Scan for the cell matching the given text and deliver its (X, Y) coordinate at center. 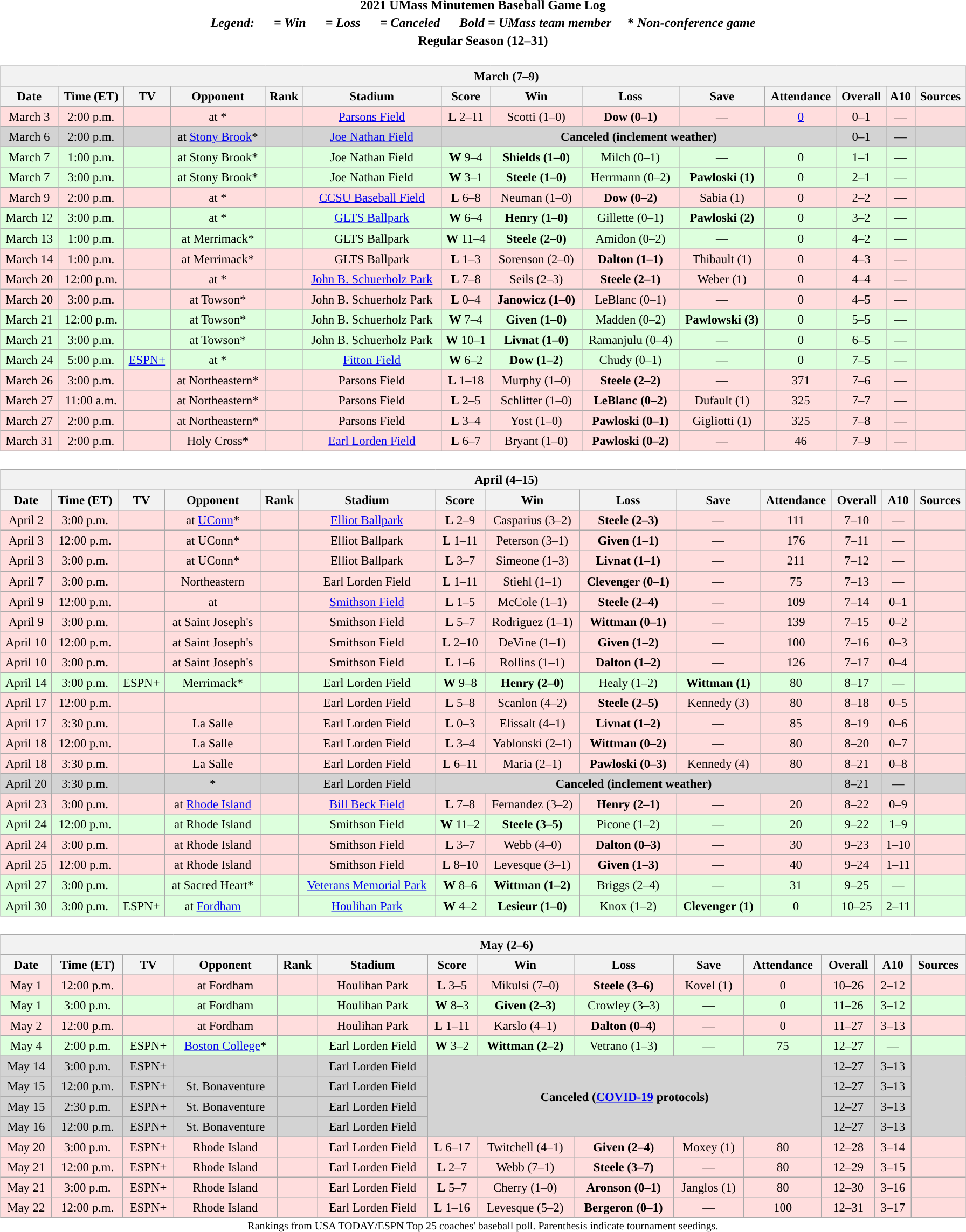
11–27 (848, 1025)
May 2 (26, 1025)
Given (2–3) (525, 1005)
Picone (1–2) (628, 824)
W 7–4 (466, 319)
W 10–1 (466, 340)
3–15 (893, 1167)
Sabia (1) (722, 198)
9–22 (857, 824)
Rollins (1–1) (533, 662)
Pawloski (1) (722, 177)
0–8 (898, 763)
W 6–4 (466, 218)
2–12 (893, 985)
March 24 (29, 360)
Henry (2–1) (628, 804)
Pawloski (0–3) (628, 763)
31 (796, 885)
Seils (2–3) (536, 279)
Thibault (1) (722, 259)
May 22 (26, 1208)
40 (796, 865)
Gillette (0–1) (630, 218)
Cherry (1–0) (525, 1188)
10–25 (857, 905)
March 14 (29, 259)
0–6 (898, 723)
Boston College* (225, 1046)
8–22 (857, 804)
3–14 (893, 1147)
Herrmann (0–2) (630, 177)
Scanlon (4–2) (533, 703)
Wittman (1–2) (533, 885)
371 (801, 380)
April 23 (26, 804)
L 1–6 (460, 662)
Dalton (0–4) (623, 1025)
Steele (3–6) (623, 985)
Dow (0–2) (630, 198)
9–23 (857, 845)
Fitton Field (372, 360)
Dalton (0–3) (628, 845)
Janglos (1) (708, 1188)
Gigliotti (1) (722, 421)
L 1–16 (452, 1208)
2–2 (861, 198)
May (2–6) (483, 945)
Merrimack* (213, 683)
Livnat (1–0) (536, 340)
7–17 (857, 662)
Schlitter (1–0) (536, 401)
Shields (1–0) (536, 157)
Wittman (1) (718, 683)
May 14 (26, 1066)
March 26 (29, 380)
3–12 (893, 1005)
11–26 (848, 1005)
Dufault (1) (722, 401)
Steele (2–4) (628, 602)
7–9 (861, 441)
7–15 (857, 622)
Twitchell (4–1) (525, 1147)
8–19 (857, 723)
30 (796, 845)
W 4–2 (460, 905)
2:30 p.m. (87, 1106)
1–11 (898, 865)
April (4–15) (483, 480)
Simeone (1–3) (533, 561)
Steele (2–2) (630, 380)
Given (1–3) (628, 865)
7–16 (857, 642)
126 (796, 662)
W 9–4 (466, 157)
8–18 (857, 703)
12–30 (848, 1188)
0–7 (898, 744)
6–5 (861, 340)
7–5 (861, 360)
Amidon (0–2) (630, 238)
139 (796, 622)
Henry (1–0) (536, 218)
Aronson (0–1) (623, 1188)
Steele (2–5) (628, 703)
Levesque (3–1) (533, 865)
12–31 (848, 1208)
Casparius (3–2) (533, 520)
85 (796, 723)
4–4 (861, 279)
8–20 (857, 744)
Crowley (3–3) (623, 1005)
CCSU Baseball Field (372, 198)
Clevenger (0–1) (628, 581)
April 25 (26, 865)
Dow (0–1) (630, 116)
March 9 (29, 198)
4–3 (861, 259)
Pawloski (2) (722, 218)
W 8–3 (452, 1005)
L 6–17 (452, 1147)
March (7–9) (483, 76)
W 3–1 (466, 177)
12–28 (848, 1147)
Bill Beck Field (367, 804)
1–9 (898, 824)
176 (796, 541)
Fernandez (3–2) (533, 804)
7–12 (857, 561)
109 (796, 602)
5:00 p.m. (91, 360)
DeVine (1–1) (533, 642)
Henry (2–0) (533, 683)
0–5 (898, 703)
at Sacred Heart* (213, 885)
March 12 (29, 218)
9–24 (857, 865)
Levesque (5–2) (525, 1208)
W 8–6 (460, 885)
May 4 (26, 1046)
Webb (7–1) (525, 1167)
Rodriguez (1–1) (533, 622)
March 31 (29, 441)
L 2–9 (460, 520)
W 6–2 (466, 360)
Pawlowski (3) (722, 319)
Stiehl (1–1) (533, 581)
L 2–10 (460, 642)
Scotti (1–0) (536, 116)
Chudy (0–1) (630, 360)
May 20 (26, 1147)
Wittman (2–2) (525, 1046)
W 11–2 (460, 824)
Given (2–4) (623, 1147)
12–29 (848, 1167)
Elissalt (4–1) (533, 723)
Livnat (1–2) (628, 723)
211 (796, 561)
Healy (1–2) (628, 683)
3–17 (893, 1208)
Vetrano (1–3) (623, 1046)
Yost (1–0) (536, 421)
7–10 (857, 520)
Kovel (1) (708, 985)
L 2–11 (466, 116)
March 6 (29, 137)
Veterans Memorial Park (367, 885)
Briggs (2–4) (628, 885)
L 1–3 (466, 259)
7–7 (861, 401)
Pawloski (0–2) (630, 441)
Holy Cross* (218, 441)
L 2–5 (466, 401)
Given (1–0) (536, 319)
9–25 (857, 885)
W 3–2 (452, 1046)
Steele (3–7) (623, 1167)
L 2–7 (452, 1167)
3–2 (861, 218)
Milch (0–1) (630, 157)
10–26 (848, 985)
Given (1–1) (628, 541)
Dalton (1–2) (628, 662)
Karslo (4–1) (525, 1025)
L 1–18 (466, 380)
Steele (2–3) (628, 520)
* (213, 784)
W 11–4 (466, 238)
Peterson (3–1) (533, 541)
Maria (2–1) (533, 763)
Weber (1) (722, 279)
Murphy (1–0) (536, 380)
April 27 (26, 885)
L 6–11 (460, 763)
Wittman (0–1) (628, 622)
5–5 (861, 319)
Moxey (1) (708, 1147)
May 16 (26, 1127)
at (213, 602)
Yablonski (2–1) (533, 744)
L 1–5 (460, 602)
Steele (2–0) (536, 238)
7–13 (857, 581)
April 2 (26, 520)
Sorenson (2–0) (536, 259)
0–2 (898, 622)
McCole (1–1) (533, 602)
7–6 (861, 380)
March 3 (29, 116)
Webb (4–0) (533, 845)
Pawloski (0–1) (630, 421)
L 0–3 (460, 723)
0–4 (898, 662)
Knox (1–2) (628, 905)
8–17 (857, 683)
Dalton (1–1) (630, 259)
3–16 (893, 1188)
11:00 a.m. (91, 401)
W 9–8 (460, 683)
0–9 (898, 804)
Kennedy (4) (718, 763)
2–11 (898, 905)
Mikulsi (7–0) (525, 985)
L 6–7 (466, 441)
7–8 (861, 421)
LeBlanc (0–1) (630, 299)
L 3–5 (452, 985)
7–14 (857, 602)
Livnat (1–1) (628, 561)
LeBlanc (0–2) (630, 401)
April 20 (26, 784)
Steele (3–5) (533, 824)
April 14 (26, 683)
1–1 (861, 157)
L 6–8 (466, 198)
111 (796, 520)
Bryant (1–0) (536, 441)
Neuman (1–0) (536, 198)
46 (801, 441)
L 8–10 (460, 865)
March 13 (29, 238)
2–1 (861, 177)
April 7 (26, 581)
4–2 (861, 238)
L 0–4 (466, 299)
Northeastern (213, 581)
Steele (1–0) (536, 177)
1–10 (898, 845)
7–11 (857, 541)
4–5 (861, 299)
Given (1–2) (628, 642)
Kennedy (3) (718, 703)
Janowicz (1–0) (536, 299)
0–3 (898, 642)
April 30 (26, 905)
Canceled (COVID-19 protocols) (624, 1096)
Madden (0–2) (630, 319)
Clevenger (1) (718, 905)
Ramanjulu (0–4) (630, 340)
Steele (2–1) (630, 279)
Lesieur (1–0) (533, 905)
Wittman (0–2) (628, 744)
L 5–8 (460, 703)
Dow (1–2) (536, 360)
Bergeron (0–1) (623, 1208)
